Capture the cell that displays the provided text and extract its [X, Y] central coordinate. 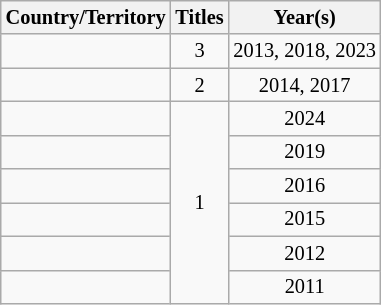
Titles [199, 17]
1 [199, 202]
2014, 2017 [304, 85]
2015 [304, 219]
2013, 2018, 2023 [304, 51]
Country/Territory [86, 17]
2011 [304, 287]
2016 [304, 186]
2 [199, 85]
2012 [304, 253]
3 [199, 51]
2024 [304, 118]
2019 [304, 152]
Year(s) [304, 17]
